From the cell containing the given text, extract its center point as [X, Y] coordinate. 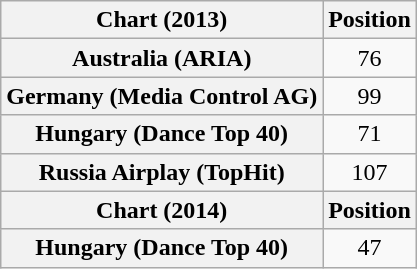
47 [370, 248]
Chart (2014) [162, 210]
76 [370, 58]
Australia (ARIA) [162, 58]
71 [370, 134]
Chart (2013) [162, 20]
Russia Airplay (TopHit) [162, 172]
99 [370, 96]
107 [370, 172]
Germany (Media Control AG) [162, 96]
